Scan for the cell matching the given text and deliver its [x, y] coordinate at center. 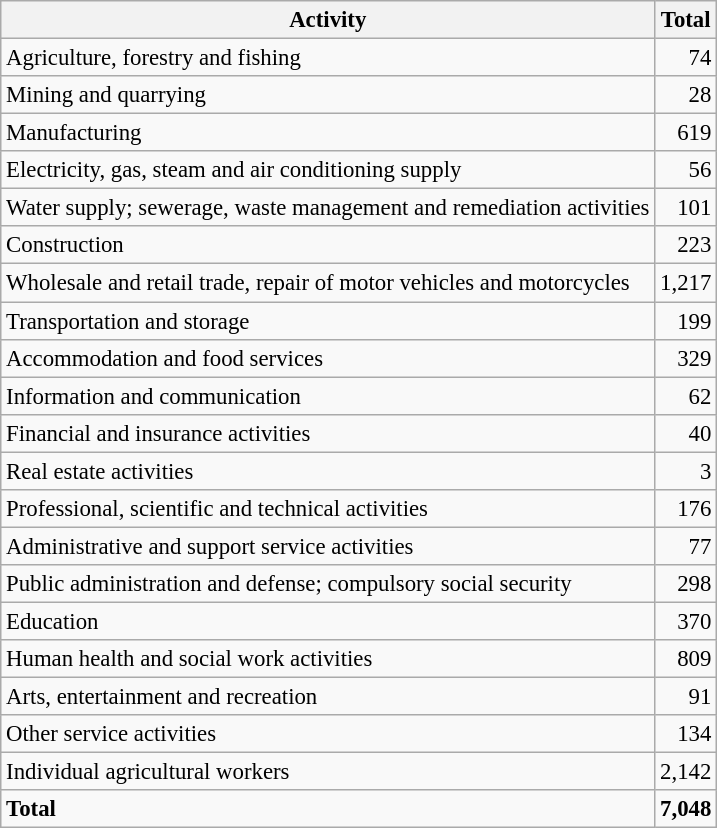
223 [686, 245]
Professional, scientific and technical activities [328, 509]
Public administration and defense; compulsory social security [328, 584]
3 [686, 471]
Transportation and storage [328, 321]
Real estate activities [328, 471]
28 [686, 95]
Mining and quarrying [328, 95]
199 [686, 321]
101 [686, 208]
91 [686, 697]
Financial and insurance activities [328, 433]
77 [686, 546]
Electricity, gas, steam and air conditioning supply [328, 170]
Manufacturing [328, 133]
7,048 [686, 809]
Agriculture, forestry and fishing [328, 58]
56 [686, 170]
329 [686, 358]
134 [686, 734]
Individual agricultural workers [328, 772]
370 [686, 621]
Activity [328, 20]
Construction [328, 245]
176 [686, 509]
62 [686, 396]
Information and communication [328, 396]
Water supply; sewerage, waste management and remediation activities [328, 208]
Wholesale and retail trade, repair of motor vehicles and motorcycles [328, 283]
2,142 [686, 772]
Education [328, 621]
809 [686, 659]
1,217 [686, 283]
619 [686, 133]
Human health and social work activities [328, 659]
Arts, entertainment and recreation [328, 697]
Administrative and support service activities [328, 546]
Other service activities [328, 734]
74 [686, 58]
40 [686, 433]
Accommodation and food services [328, 358]
298 [686, 584]
